Locate the cell with the specified text and output its [X, Y] center coordinate. 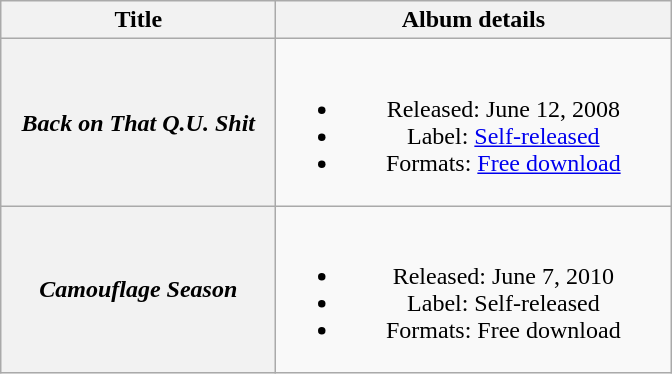
Camouflage Season [138, 290]
Album details [474, 20]
Released: June 7, 2010Label: Self-releasedFormats: Free download [474, 290]
Released: June 12, 2008Label: Self-releasedFormats: Free download [474, 122]
Back on That Q.U. Shit [138, 122]
Title [138, 20]
